Extract the (X, Y) coordinate from the center of the cell holding the provided text.  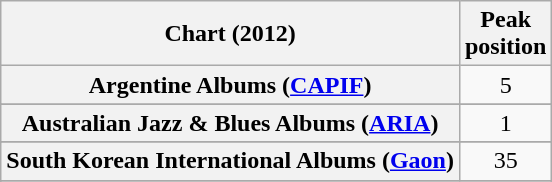
Chart (2012) (230, 34)
Peakposition (505, 34)
South Korean International Albums (Gaon) (230, 161)
5 (505, 85)
Australian Jazz & Blues Albums (ARIA) (230, 123)
1 (505, 123)
35 (505, 161)
Argentine Albums (CAPIF) (230, 85)
